Determine the [x, y] coordinate at the center of the cell enclosing the given text.  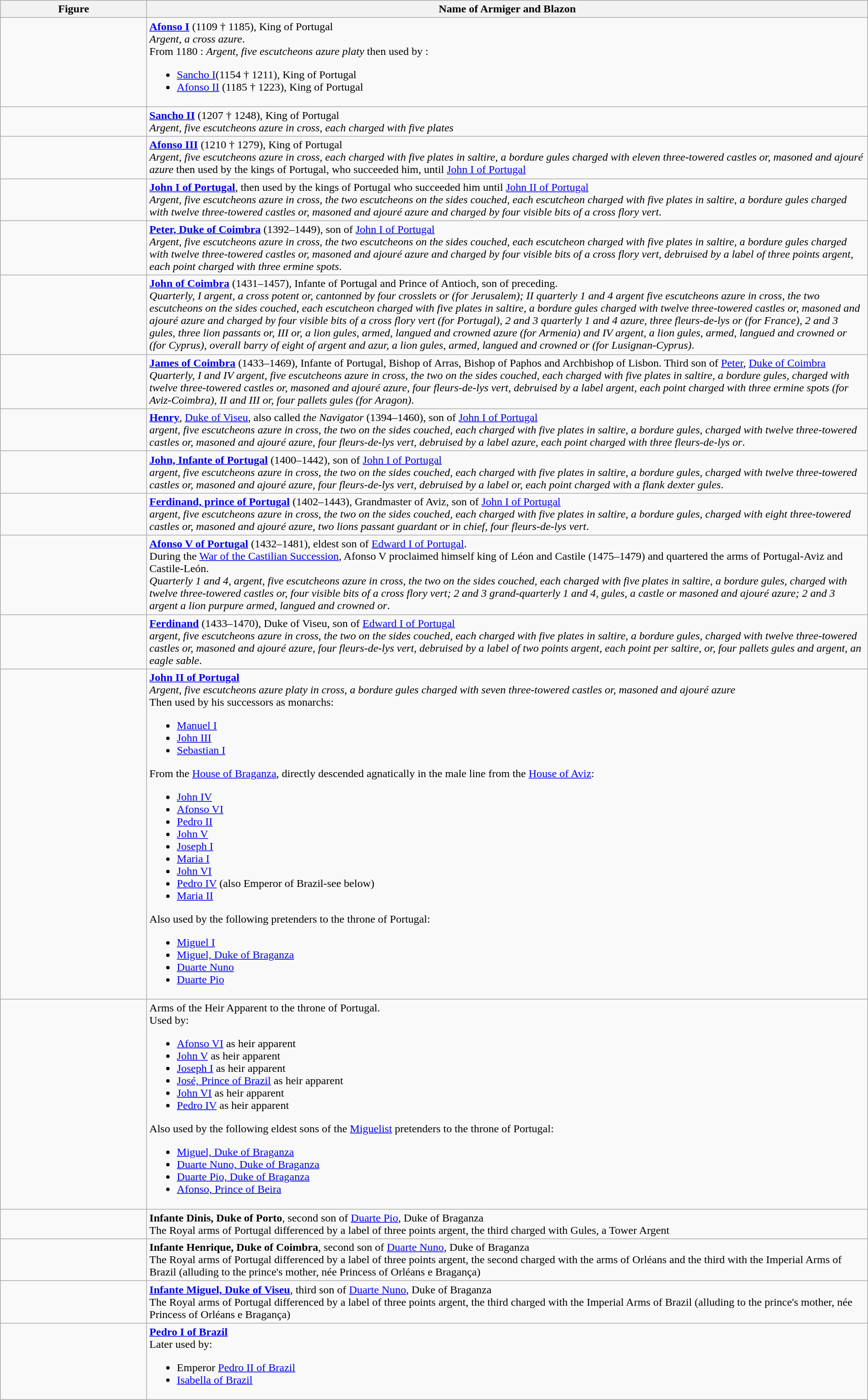
Pedro I of BrazilLater used by:Emperor Pedro II of BrazilIsabella of Brazil [507, 1361]
Sancho II (1207 † 1248), King of PortugalArgent, five escutcheons azure in cross, each charged with five plates [507, 122]
Figure [74, 9]
Name of Armiger and Blazon [507, 9]
